Scan for the cell matching the given text and deliver its [x, y] coordinate at center. 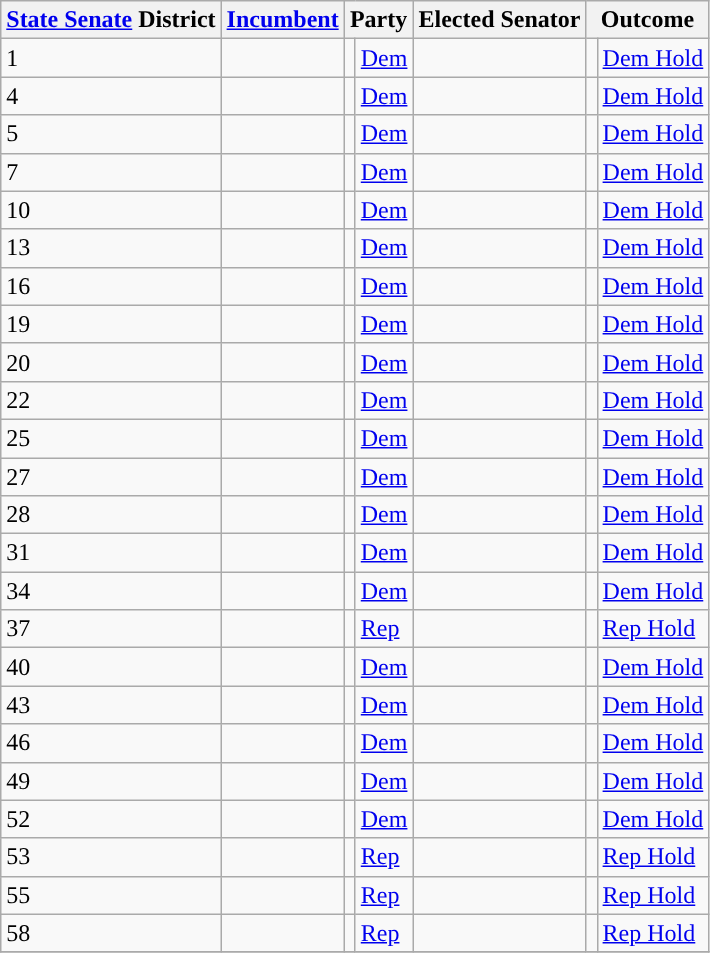
Outcome [648, 20]
16 [111, 286]
34 [111, 591]
37 [111, 629]
1 [111, 58]
5 [111, 134]
Incumbent [282, 20]
40 [111, 667]
4 [111, 96]
27 [111, 477]
53 [111, 857]
52 [111, 819]
Elected Senator [500, 20]
13 [111, 248]
25 [111, 438]
7 [111, 172]
28 [111, 515]
55 [111, 895]
Party [378, 20]
10 [111, 210]
State Senate District [111, 20]
31 [111, 553]
22 [111, 400]
43 [111, 705]
19 [111, 324]
46 [111, 743]
58 [111, 933]
20 [111, 362]
49 [111, 781]
